Locate the cell with the specified text and output its (X, Y) center coordinate. 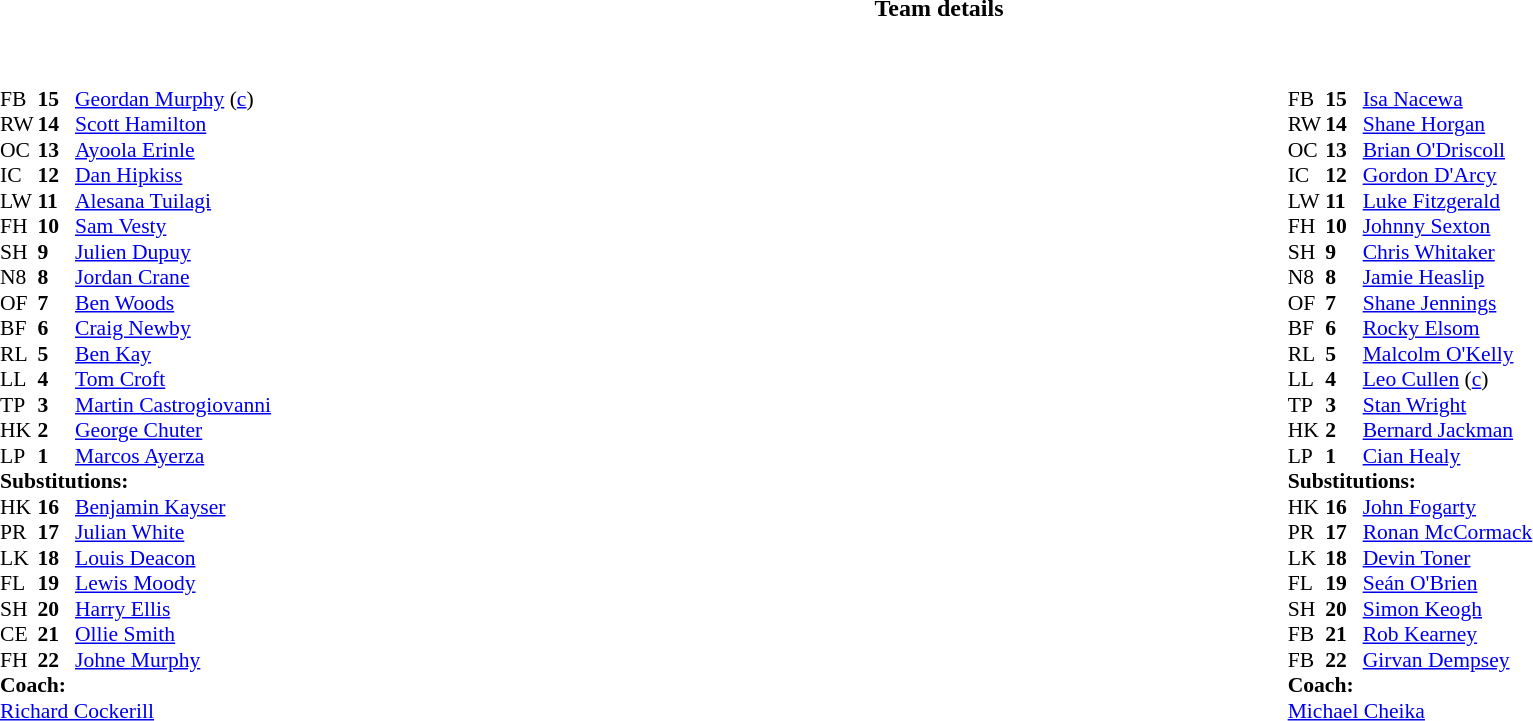
Rob Kearney (1448, 635)
George Chuter (173, 431)
Isa Nacewa (1448, 99)
Bernard Jackman (1448, 431)
Stan Wright (1448, 405)
Louis Deacon (173, 558)
Martin Castrogiovanni (173, 405)
Julien Dupuy (173, 252)
Devin Toner (1448, 558)
CE (19, 635)
Tom Croft (173, 379)
Shane Jennings (1448, 303)
Johnny Sexton (1448, 227)
Sam Vesty (173, 227)
Lewis Moody (173, 583)
Julian White (173, 533)
John Fogarty (1448, 507)
Rocky Elsom (1448, 329)
Girvan Dempsey (1448, 660)
Ollie Smith (173, 635)
Craig Newby (173, 329)
Shane Horgan (1448, 125)
Malcolm O'Kelly (1448, 354)
Dan Hipkiss (173, 175)
Benjamin Kayser (173, 507)
Simon Keogh (1448, 609)
Brian O'Driscoll (1448, 150)
Leo Cullen (c) (1448, 379)
Ayoola Erinle (173, 150)
Chris Whitaker (1448, 252)
Ben Woods (173, 303)
Ben Kay (173, 354)
Harry Ellis (173, 609)
Seán O'Brien (1448, 583)
Geordan Murphy (c) (173, 99)
Scott Hamilton (173, 125)
Luke Fitzgerald (1448, 201)
Marcos Ayerza (173, 456)
Jordan Crane (173, 277)
Cian Healy (1448, 456)
Johne Murphy (173, 660)
Gordon D'Arcy (1448, 175)
Jamie Heaslip (1448, 277)
Ronan McCormack (1448, 533)
Alesana Tuilagi (173, 201)
